Pinpoint the cell where the given text exists, returning its (x, y) midpoint coordinate. 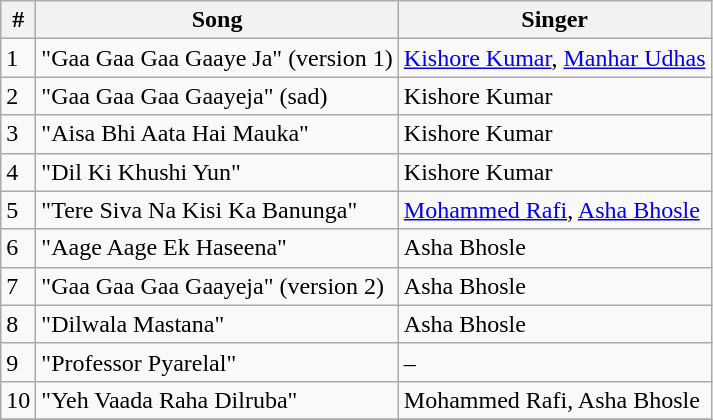
"Gaa Gaa Gaa Gaaye Ja" (version 1) (217, 58)
"Tere Siva Na Kisi Ka Banunga" (217, 210)
– (554, 362)
Kishore Kumar, Manhar Udhas (554, 58)
"Yeh Vaada Raha Dilruba" (217, 400)
"Aisa Bhi Aata Hai Mauka" (217, 134)
# (18, 20)
"Gaa Gaa Gaa Gaayeja" (sad) (217, 96)
"Gaa Gaa Gaa Gaayeja" (version 2) (217, 286)
10 (18, 400)
4 (18, 172)
9 (18, 362)
Singer (554, 20)
"Dilwala Mastana" (217, 324)
1 (18, 58)
"Aage Aage Ek Haseena" (217, 248)
7 (18, 286)
2 (18, 96)
8 (18, 324)
3 (18, 134)
5 (18, 210)
"Dil Ki Khushi Yun" (217, 172)
Song (217, 20)
6 (18, 248)
"Professor Pyarelal" (217, 362)
